Return (x, y) of the center of cell containing provided text 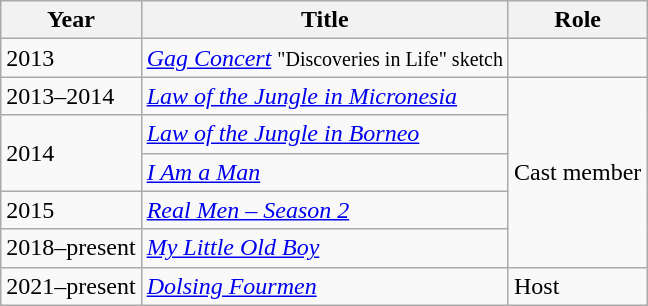
Title (324, 20)
Real Men – Season 2 (324, 210)
Law of the Jungle in Borneo (324, 134)
Role (577, 20)
Cast member (577, 172)
2013–2014 (71, 96)
2013 (71, 58)
2018–present (71, 248)
I Am a Man (324, 172)
Dolsing Fourmen (324, 286)
My Little Old Boy (324, 248)
Host (577, 286)
Year (71, 20)
2015 (71, 210)
Gag Concert "Discoveries in Life" sketch (324, 58)
2021–present (71, 286)
Law of the Jungle in Micronesia (324, 96)
2014 (71, 153)
